Pinpoint the cell where the given text exists, returning its (x, y) midpoint coordinate. 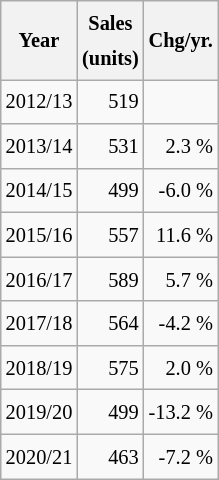
Sales(units) (110, 40)
2015/16 (39, 234)
2017/18 (39, 323)
11.6 % (181, 234)
-13.2 % (181, 412)
2020/21 (39, 456)
589 (110, 279)
564 (110, 323)
-4.2 % (181, 323)
463 (110, 456)
2012/13 (39, 101)
557 (110, 234)
2.3 % (181, 146)
2018/19 (39, 367)
-7.2 % (181, 456)
2016/17 (39, 279)
2013/14 (39, 146)
2019/20 (39, 412)
5.7 % (181, 279)
-6.0 % (181, 190)
Chg/yr. (181, 40)
2014/15 (39, 190)
519 (110, 101)
531 (110, 146)
Year (39, 40)
575 (110, 367)
2.0 % (181, 367)
